For the text-containing cell, return its midpoint in (X, Y) coordinate format. 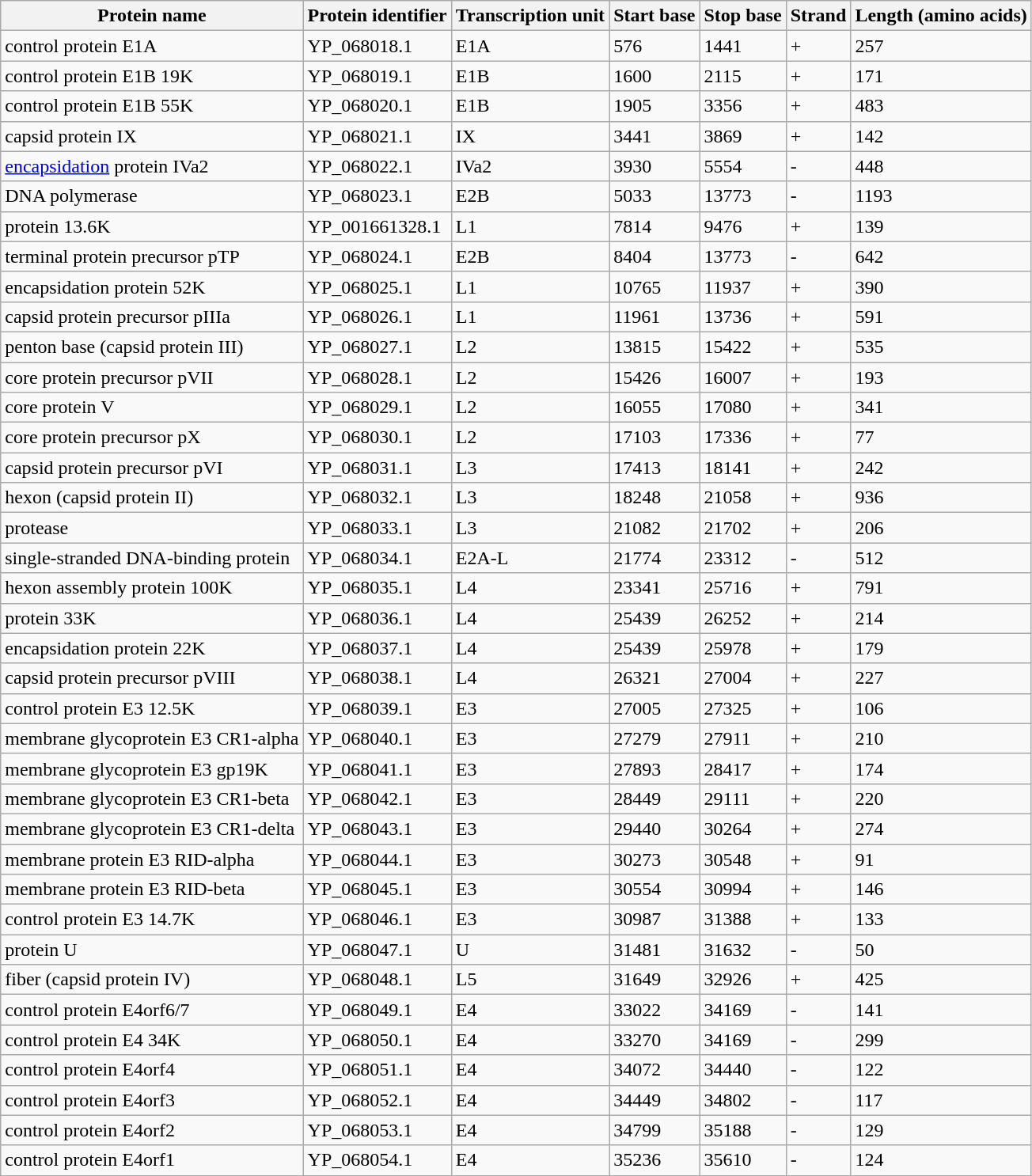
Protein identifier (377, 16)
11961 (654, 317)
5554 (742, 166)
membrane glycoprotein E3 CR1-delta (152, 829)
terminal protein precursor pTP (152, 256)
257 (941, 46)
27911 (742, 738)
214 (941, 618)
17080 (742, 408)
483 (941, 106)
encapsidation protein 22K (152, 648)
IX (530, 136)
core protein precursor pVII (152, 377)
25716 (742, 588)
control protein E4orf2 (152, 1130)
DNA polymerase (152, 196)
29440 (654, 829)
membrane glycoprotein E3 CR1-beta (152, 799)
34449 (654, 1100)
17103 (654, 438)
27325 (742, 708)
220 (941, 799)
341 (941, 408)
17413 (654, 468)
YP_068051.1 (377, 1070)
31649 (654, 980)
34440 (742, 1070)
Strand (818, 16)
control protein E4 34K (152, 1040)
YP_068026.1 (377, 317)
hexon (capsid protein II) (152, 498)
single-stranded DNA-binding protein (152, 558)
139 (941, 226)
146 (941, 890)
YP_068037.1 (377, 648)
YP_001661328.1 (377, 226)
26252 (742, 618)
16007 (742, 377)
YP_068022.1 (377, 166)
28449 (654, 799)
YP_068046.1 (377, 920)
membrane glycoprotein E3 gp19K (152, 768)
448 (941, 166)
YP_068047.1 (377, 950)
YP_068052.1 (377, 1100)
23312 (742, 558)
YP_068018.1 (377, 46)
425 (941, 980)
YP_068054.1 (377, 1160)
576 (654, 46)
171 (941, 76)
YP_068030.1 (377, 438)
141 (941, 1010)
YP_068020.1 (377, 106)
129 (941, 1130)
control protein E3 12.5K (152, 708)
L5 (530, 980)
control protein E4orf4 (152, 1070)
1193 (941, 196)
15426 (654, 377)
31632 (742, 950)
3930 (654, 166)
core protein V (152, 408)
142 (941, 136)
18248 (654, 498)
YP_068048.1 (377, 980)
YP_068034.1 (377, 558)
Stop base (742, 16)
YP_068021.1 (377, 136)
IVa2 (530, 166)
YP_068036.1 (377, 618)
YP_068019.1 (377, 76)
E2A-L (530, 558)
10765 (654, 286)
31388 (742, 920)
91 (941, 859)
protein 33K (152, 618)
Protein name (152, 16)
30273 (654, 859)
YP_068025.1 (377, 286)
17336 (742, 438)
3441 (654, 136)
capsid protein precursor pVIII (152, 678)
27279 (654, 738)
227 (941, 678)
YP_068044.1 (377, 859)
179 (941, 648)
29111 (742, 799)
274 (941, 829)
124 (941, 1160)
13815 (654, 347)
27004 (742, 678)
193 (941, 377)
YP_068032.1 (377, 498)
33022 (654, 1010)
control protein E4orf1 (152, 1160)
210 (941, 738)
535 (941, 347)
U (530, 950)
31481 (654, 950)
YP_068028.1 (377, 377)
16055 (654, 408)
27005 (654, 708)
77 (941, 438)
174 (941, 768)
YP_068023.1 (377, 196)
YP_068042.1 (377, 799)
Transcription unit (530, 16)
791 (941, 588)
control protein E4orf3 (152, 1100)
11937 (742, 286)
YP_068024.1 (377, 256)
YP_068050.1 (377, 1040)
30264 (742, 829)
512 (941, 558)
642 (941, 256)
28417 (742, 768)
penton base (capsid protein III) (152, 347)
18141 (742, 468)
YP_068031.1 (377, 468)
21774 (654, 558)
35188 (742, 1130)
membrane glycoprotein E3 CR1-alpha (152, 738)
50 (941, 950)
YP_068053.1 (377, 1130)
7814 (654, 226)
fiber (capsid protein IV) (152, 980)
control protein E1B 19K (152, 76)
133 (941, 920)
34802 (742, 1100)
core protein precursor pX (152, 438)
YP_068035.1 (377, 588)
1441 (742, 46)
591 (941, 317)
protease (152, 528)
206 (941, 528)
23341 (654, 588)
30548 (742, 859)
YP_068029.1 (377, 408)
control protein E1A (152, 46)
106 (941, 708)
capsid protein IX (152, 136)
26321 (654, 678)
35610 (742, 1160)
membrane protein E3 RID-alpha (152, 859)
encapsidation protein IVa2 (152, 166)
2115 (742, 76)
control protein E4orf6/7 (152, 1010)
1600 (654, 76)
299 (941, 1040)
13736 (742, 317)
30994 (742, 890)
117 (941, 1100)
control protein E3 14.7K (152, 920)
protein U (152, 950)
21702 (742, 528)
hexon assembly protein 100K (152, 588)
21082 (654, 528)
15422 (742, 347)
33270 (654, 1040)
34799 (654, 1130)
YP_068038.1 (377, 678)
YP_068041.1 (377, 768)
1905 (654, 106)
122 (941, 1070)
E1A (530, 46)
30987 (654, 920)
242 (941, 468)
936 (941, 498)
5033 (654, 196)
3869 (742, 136)
membrane protein E3 RID-beta (152, 890)
30554 (654, 890)
YP_068049.1 (377, 1010)
YP_068033.1 (377, 528)
32926 (742, 980)
3356 (742, 106)
9476 (742, 226)
YP_068040.1 (377, 738)
Start base (654, 16)
YP_068027.1 (377, 347)
25978 (742, 648)
35236 (654, 1160)
encapsidation protein 52K (152, 286)
27893 (654, 768)
21058 (742, 498)
Length (amino acids) (941, 16)
YP_068045.1 (377, 890)
protein 13.6K (152, 226)
390 (941, 286)
control protein E1B 55K (152, 106)
capsid protein precursor pVI (152, 468)
YP_068043.1 (377, 829)
8404 (654, 256)
YP_068039.1 (377, 708)
capsid protein precursor pIIIa (152, 317)
34072 (654, 1070)
